Return (X, Y) of the center of cell containing provided text 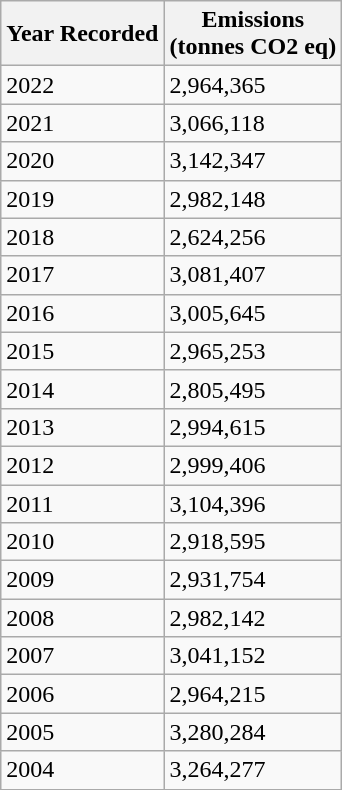
2012 (82, 465)
2011 (82, 503)
2004 (82, 770)
3,104,396 (253, 503)
2,994,615 (253, 427)
2008 (82, 618)
2010 (82, 542)
Emissions(tonnes CO2 eq) (253, 34)
2018 (82, 237)
2,999,406 (253, 465)
2,982,142 (253, 618)
3,081,407 (253, 275)
2,965,253 (253, 351)
2,918,595 (253, 542)
2019 (82, 199)
2,931,754 (253, 580)
2020 (82, 161)
2,964,215 (253, 694)
2007 (82, 656)
2,982,148 (253, 199)
3,041,152 (253, 656)
2021 (82, 123)
2015 (82, 351)
2006 (82, 694)
2005 (82, 732)
3,066,118 (253, 123)
3,005,645 (253, 313)
2009 (82, 580)
2,805,495 (253, 389)
2,624,256 (253, 237)
3,142,347 (253, 161)
2,964,365 (253, 85)
Year Recorded (82, 34)
2017 (82, 275)
2016 (82, 313)
3,280,284 (253, 732)
3,264,277 (253, 770)
2022 (82, 85)
2014 (82, 389)
2013 (82, 427)
